Capture the cell that displays the provided text and extract its [x, y] central coordinate. 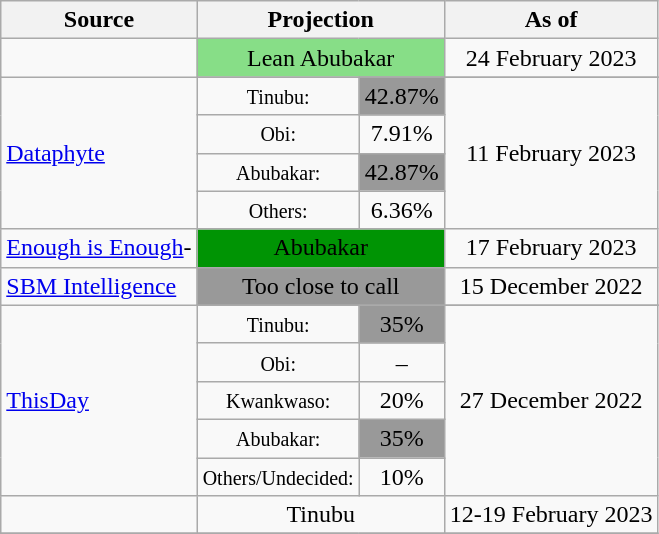
7.91% [402, 134]
Enough is Enough- [99, 248]
Dataphyte [99, 153]
10% [402, 477]
Too close to call [320, 286]
Abubakar [320, 248]
Others: [278, 210]
As of [551, 20]
24 February 2023 [551, 58]
Tinubu [320, 515]
12-19 February 2023 [551, 515]
– [402, 362]
ThisDay [99, 400]
20% [402, 400]
6.36% [402, 210]
Projection [320, 20]
Lean Abubakar [320, 58]
SBM Intelligence [99, 286]
17 February 2023 [551, 248]
Others/Undecided: [278, 477]
27 December 2022 [551, 400]
Source [99, 20]
15 December 2022 [551, 286]
11 February 2023 [551, 153]
Kwankwaso: [278, 400]
